Return (x, y) of the center of cell containing provided text 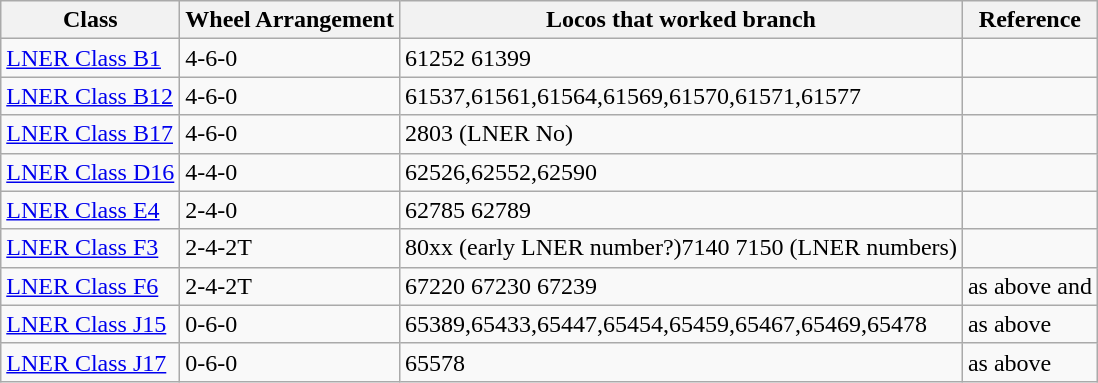
LNER Class J17 (90, 362)
61252 61399 (680, 58)
4-4-0 (290, 172)
LNER Class F6 (90, 286)
Reference (1030, 20)
65389,65433,65447,65454,65459,65467,65469,65478 (680, 324)
61537,61561,61564,61569,61570,61571,61577 (680, 96)
LNER Class F3 (90, 248)
62526,62552,62590 (680, 172)
65578 (680, 362)
LNER Class D16 (90, 172)
2803 (LNER No) (680, 134)
2-4-0 (290, 210)
Locos that worked branch (680, 20)
LNER Class B1 (90, 58)
LNER Class B12 (90, 96)
LNER Class E4 (90, 210)
80xx (early LNER number?)7140 7150 (LNER numbers) (680, 248)
Wheel Arrangement (290, 20)
LNER Class B17 (90, 134)
67220 67230 67239 (680, 286)
LNER Class J15 (90, 324)
as above and (1030, 286)
Class (90, 20)
62785 62789 (680, 210)
